Find where the given text appears and provide that cell's center as (X, Y) coordinate. 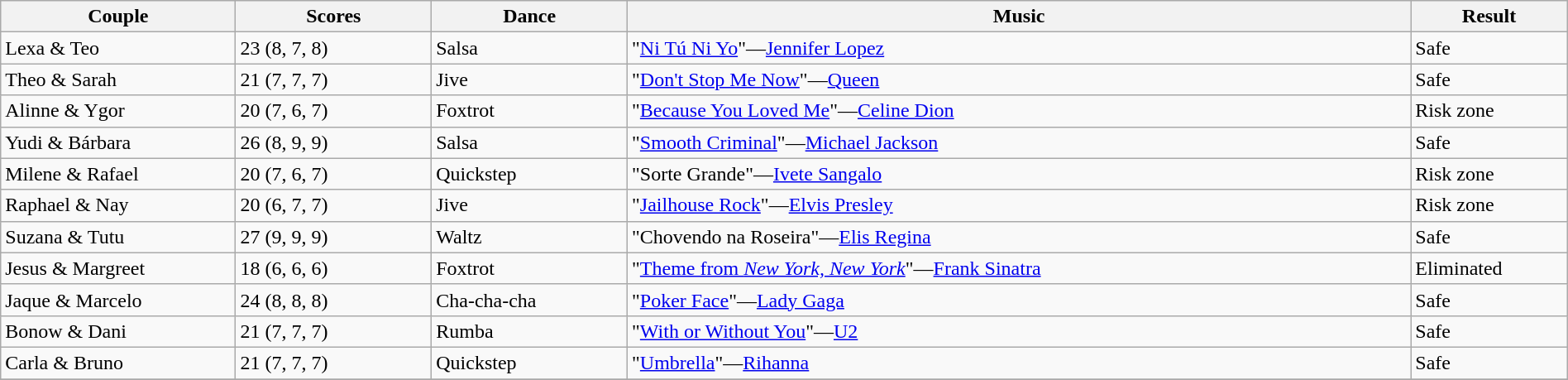
"Smooth Criminal"—Michael Jackson (1019, 142)
Bonow & Dani (118, 331)
Waltz (529, 237)
"Umbrella"—Rihanna (1019, 363)
Jesus & Margreet (118, 268)
"Don't Stop Me Now"—Queen (1019, 79)
"Because You Loved Me"—Celine Dion (1019, 111)
Carla & Bruno (118, 363)
Theo & Sarah (118, 79)
26 (8, 9, 9) (334, 142)
Suzana & Tutu (118, 237)
Yudi & Bárbara (118, 142)
Scores (334, 17)
Alinne & Ygor (118, 111)
"Ni Tú Ni Yo"—Jennifer Lopez (1019, 48)
24 (8, 8, 8) (334, 300)
Raphael & Nay (118, 205)
"Jailhouse Rock"—Elvis Presley (1019, 205)
Rumba (529, 331)
Jaque & Marcelo (118, 300)
Dance (529, 17)
27 (9, 9, 9) (334, 237)
Eliminated (1489, 268)
18 (6, 6, 6) (334, 268)
"Sorte Grande"—Ivete Sangalo (1019, 174)
20 (6, 7, 7) (334, 205)
Cha-cha-cha (529, 300)
"With or Without You"—U2 (1019, 331)
Milene & Rafael (118, 174)
"Theme from New York, New York"—Frank Sinatra (1019, 268)
"Chovendo na Roseira"—Elis Regina (1019, 237)
23 (8, 7, 8) (334, 48)
Result (1489, 17)
Lexa & Teo (118, 48)
Music (1019, 17)
"Poker Face"—Lady Gaga (1019, 300)
Couple (118, 17)
